Detect which cell encompasses the target text, then output its (X, Y) center coordinate. 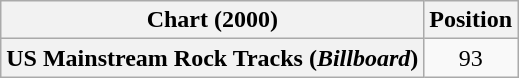
93 (471, 58)
Position (471, 20)
Chart (2000) (212, 20)
US Mainstream Rock Tracks (Billboard) (212, 58)
